Return (x, y) of the center of cell containing provided text 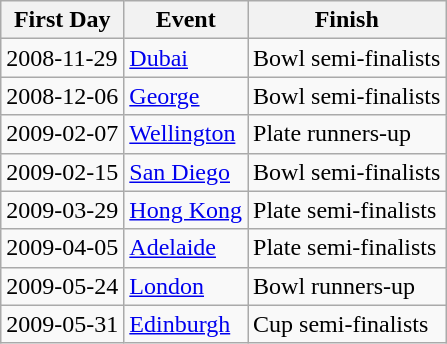
Hong Kong (186, 210)
2008-11-29 (62, 58)
Adelaide (186, 248)
2009-02-15 (62, 172)
2008-12-06 (62, 96)
Dubai (186, 58)
2009-02-07 (62, 134)
Event (186, 20)
Bowl runners-up (347, 286)
First Day (62, 20)
Edinburgh (186, 324)
Wellington (186, 134)
2009-05-24 (62, 286)
Cup semi-finalists (347, 324)
2009-05-31 (62, 324)
2009-03-29 (62, 210)
London (186, 286)
Finish (347, 20)
George (186, 96)
Plate runners-up (347, 134)
2009-04-05 (62, 248)
San Diego (186, 172)
